Pinpoint the cell where the given text exists, returning its (x, y) midpoint coordinate. 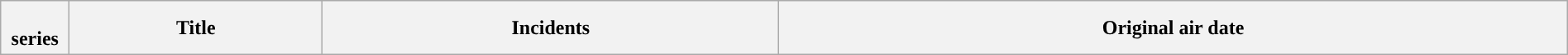
Title (196, 28)
Original air date (1173, 28)
series (35, 28)
Incidents (551, 28)
